Search for the cell housing the specified text and yield its (x, y) center coordinate. 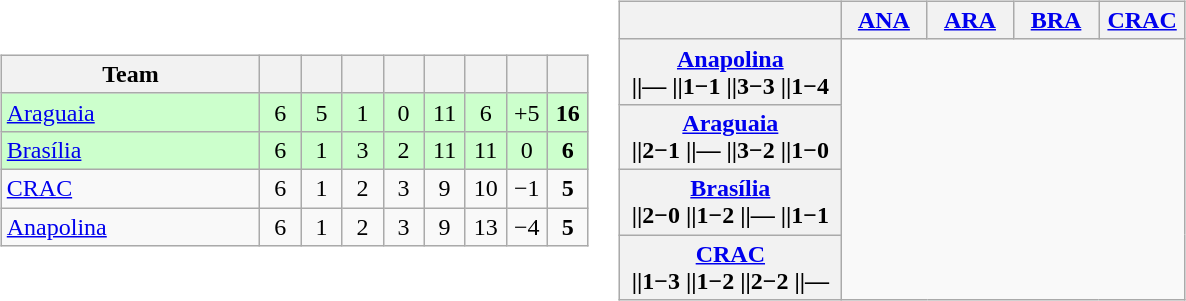
BRA (1056, 20)
Araguaia (130, 112)
Anapolina (130, 227)
+5 (526, 112)
16 (568, 112)
ARA (970, 20)
−4 (526, 227)
Team (130, 74)
−1 (526, 188)
Brasília (130, 150)
10 (486, 188)
Anapolina ||— ||1−1 ||3−3 ||1−4 (730, 72)
ANA (884, 20)
Brasília ||2−0 ||1−2 ||— ||1−1 (730, 202)
13 (486, 227)
Araguaia ||2−1 ||— ||3−2 ||1−0 (730, 136)
CRAC ||1−3 ||1−2 ||2−2 ||— (730, 266)
